Identify which cell holds the provided text, then report its (X, Y) central coordinate. 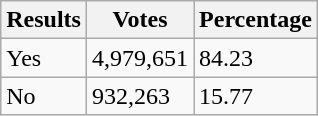
15.77 (256, 96)
84.23 (256, 58)
Percentage (256, 20)
Yes (44, 58)
4,979,651 (140, 58)
Votes (140, 20)
No (44, 96)
932,263 (140, 96)
Results (44, 20)
